Provide the (x, y) coordinate of the cell's center where the given text is located.  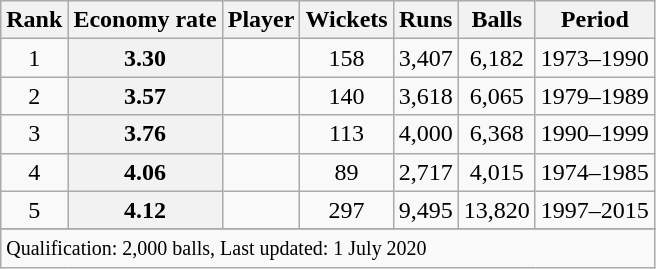
140 (346, 96)
6,368 (496, 134)
1974–1985 (594, 172)
Runs (426, 20)
89 (346, 172)
Balls (496, 20)
3 (34, 134)
113 (346, 134)
4,015 (496, 172)
3.30 (145, 58)
Rank (34, 20)
3.57 (145, 96)
1 (34, 58)
3,407 (426, 58)
1990–1999 (594, 134)
Wickets (346, 20)
4.06 (145, 172)
4 (34, 172)
6,182 (496, 58)
297 (346, 210)
Economy rate (145, 20)
Player (261, 20)
2,717 (426, 172)
Qualification: 2,000 balls, Last updated: 1 July 2020 (328, 248)
2 (34, 96)
1997–2015 (594, 210)
9,495 (426, 210)
3.76 (145, 134)
13,820 (496, 210)
4,000 (426, 134)
3,618 (426, 96)
Period (594, 20)
4.12 (145, 210)
5 (34, 210)
6,065 (496, 96)
1973–1990 (594, 58)
1979–1989 (594, 96)
158 (346, 58)
